Scan for the cell matching the given text and deliver its (x, y) coordinate at center. 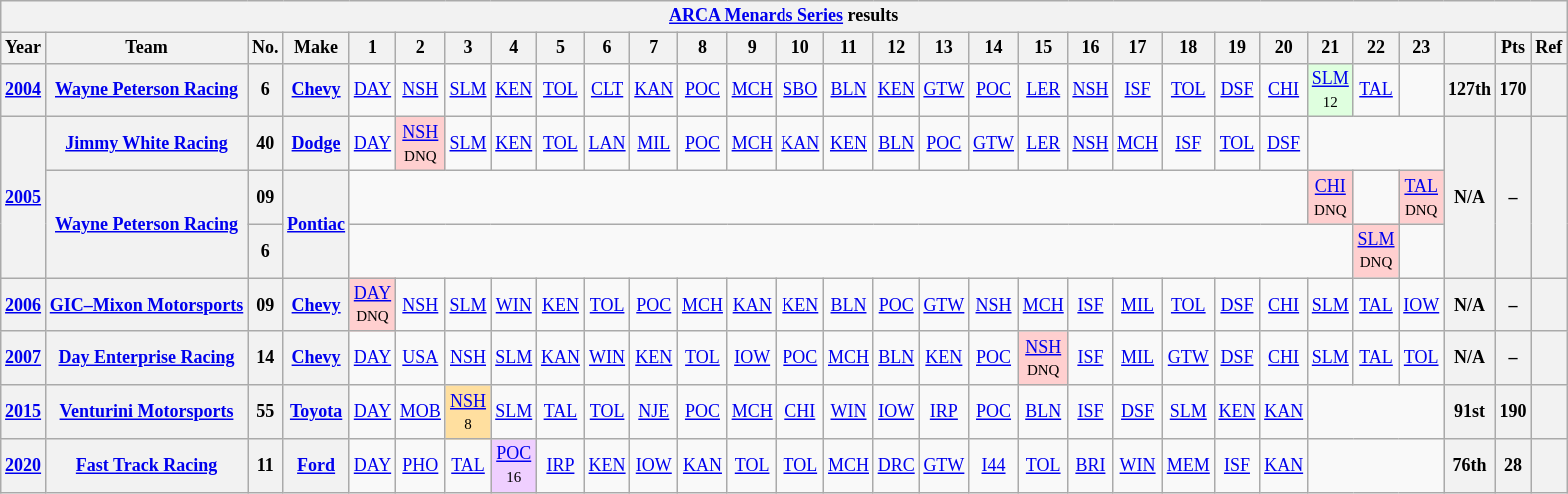
127th (1470, 90)
Venturini Motorsports (146, 412)
Day Enterprise Racing (146, 358)
2015 (24, 412)
GIC–Mixon Motorsports (146, 305)
2006 (24, 305)
Ref (1549, 48)
18 (1188, 48)
POC16 (514, 466)
23 (1421, 48)
NJE (654, 412)
28 (1513, 466)
LAN (607, 144)
9 (752, 48)
12 (896, 48)
190 (1513, 412)
22 (1376, 48)
5 (561, 48)
SBO (800, 90)
13 (944, 48)
No. (266, 48)
1 (372, 48)
Toyota (316, 412)
CLT (607, 90)
20 (1284, 48)
Team (146, 48)
3 (468, 48)
17 (1138, 48)
Jimmy White Racing (146, 144)
Make (316, 48)
I44 (994, 466)
MEM (1188, 466)
91st (1470, 412)
SLM12 (1330, 90)
MOB (420, 412)
2 (420, 48)
8 (703, 48)
NSH8 (468, 412)
Pts (1513, 48)
TALDNQ (1421, 197)
Year (24, 48)
2004 (24, 90)
21 (1330, 48)
PHO (420, 466)
55 (266, 412)
DRC (896, 466)
4 (514, 48)
Pontiac (316, 224)
USA (420, 358)
Dodge (316, 144)
BRI (1091, 466)
SLMDNQ (1376, 251)
10 (800, 48)
15 (1043, 48)
19 (1237, 48)
Fast Track Racing (146, 466)
DAYDNQ (372, 305)
16 (1091, 48)
7 (654, 48)
2020 (24, 466)
170 (1513, 90)
ARCA Menards Series results (784, 16)
76th (1470, 466)
2005 (24, 198)
40 (266, 144)
2007 (24, 358)
Ford (316, 466)
CHIDNQ (1330, 197)
